Locate the cell with the specified text and output its [x, y] center coordinate. 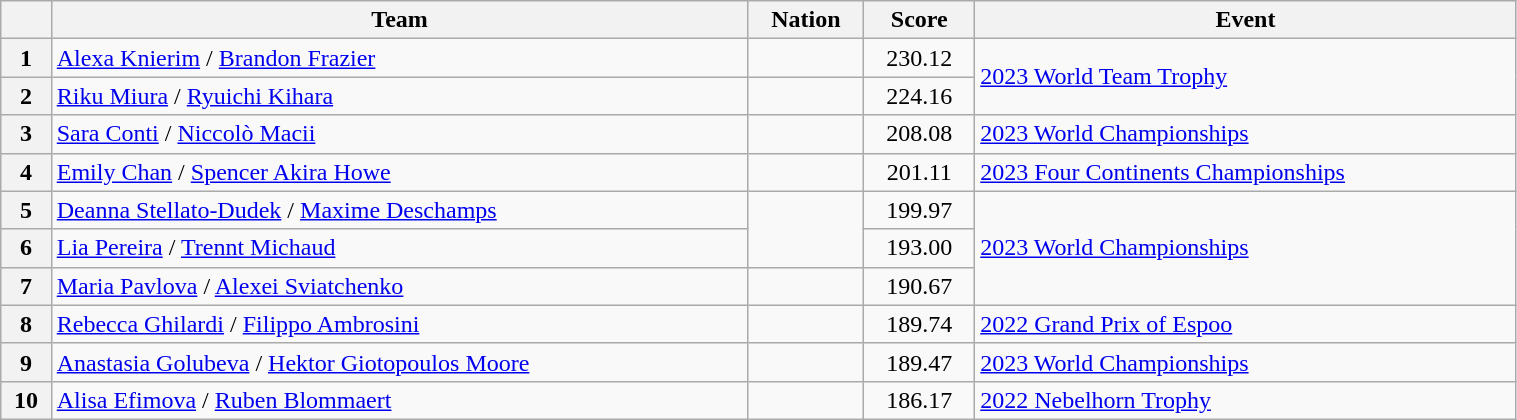
2 [26, 96]
193.00 [920, 248]
Riku Miura / Ryuichi Kihara [400, 96]
Emily Chan / Spencer Akira Howe [400, 172]
Sara Conti / Niccolò Macii [400, 134]
Anastasia Golubeva / Hektor Giotopoulos Moore [400, 362]
Rebecca Ghilardi / Filippo Ambrosini [400, 324]
7 [26, 286]
9 [26, 362]
186.17 [920, 400]
Alisa Efimova / Ruben Blommaert [400, 400]
2022 Nebelhorn Trophy [1246, 400]
10 [26, 400]
6 [26, 248]
208.08 [920, 134]
5 [26, 210]
Maria Pavlova / Alexei Sviatchenko [400, 286]
230.12 [920, 58]
189.74 [920, 324]
3 [26, 134]
190.67 [920, 286]
Event [1246, 20]
189.47 [920, 362]
2023 Four Continents Championships [1246, 172]
Team [400, 20]
199.97 [920, 210]
Nation [806, 20]
2023 World Team Trophy [1246, 77]
Deanna Stellato-Dudek / Maxime Deschamps [400, 210]
224.16 [920, 96]
1 [26, 58]
201.11 [920, 172]
2022 Grand Prix of Espoo [1246, 324]
Alexa Knierim / Brandon Frazier [400, 58]
Score [920, 20]
8 [26, 324]
Lia Pereira / Trennt Michaud [400, 248]
4 [26, 172]
